Capture the cell that displays the provided text and extract its (X, Y) central coordinate. 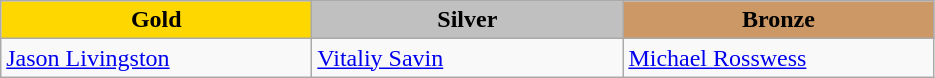
Michael Rosswess (778, 58)
Gold (156, 20)
Bronze (778, 20)
Jason Livingston (156, 58)
Silver (468, 20)
Vitaliy Savin (468, 58)
